Locate the cell with the specified text and output its (x, y) center coordinate. 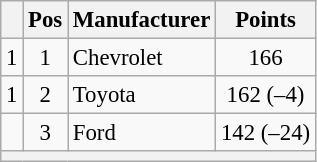
Chevrolet (142, 58)
Ford (142, 133)
142 (–24) (266, 133)
3 (46, 133)
Points (266, 20)
166 (266, 58)
Pos (46, 20)
2 (46, 95)
Manufacturer (142, 20)
162 (–4) (266, 95)
Toyota (142, 95)
